For the text-containing cell, return its midpoint in [x, y] coordinate format. 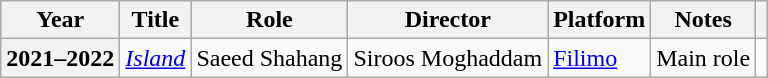
Notes [704, 20]
2021–2022 [60, 58]
Title [156, 20]
Island [156, 58]
Filimo [600, 58]
Siroos Moghaddam [448, 58]
Director [448, 20]
Year [60, 20]
Role [270, 20]
Main role [704, 58]
Saeed Shahang [270, 58]
Platform [600, 20]
